Scan for the cell matching the given text and deliver its [x, y] coordinate at center. 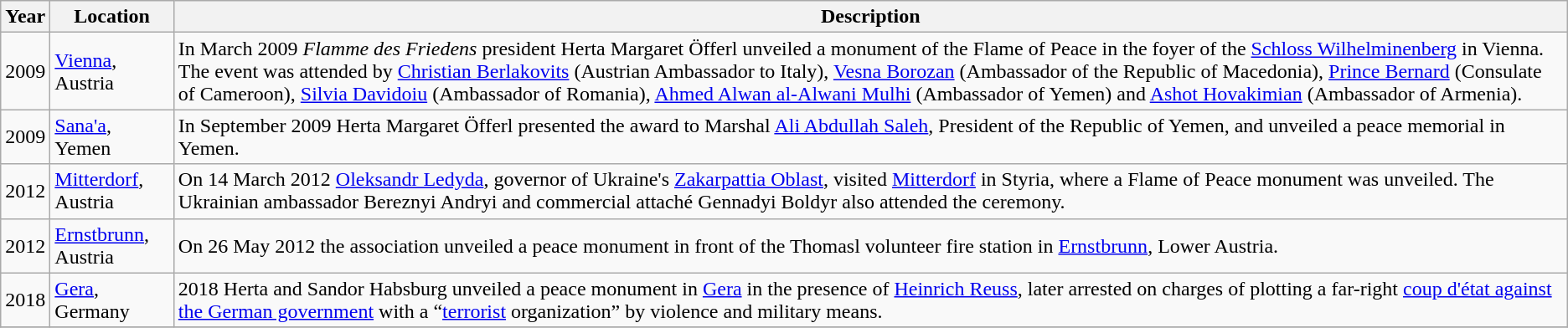
Sana'a, Yemen [112, 137]
Mitterdorf, Austria [112, 191]
Year [25, 17]
Gera, Germany [112, 300]
2018 [25, 300]
On 26 May 2012 the association unveiled a peace monument in front of the Thomasl volunteer fire station in Ernstbrunn, Lower Austria. [870, 246]
Location [112, 17]
Description [870, 17]
Ernstbrunn, Austria [112, 246]
Vienna, Austria [112, 71]
